From the cell containing the given text, extract its center point as (X, Y) coordinate. 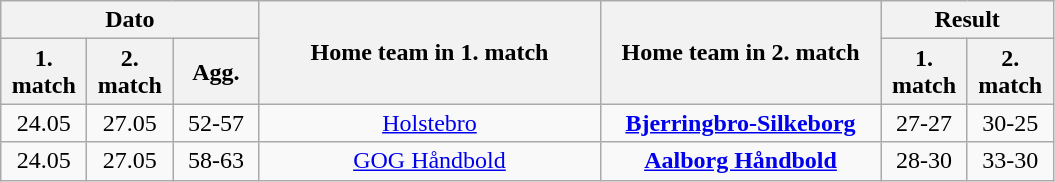
27-27 (924, 123)
Result (967, 20)
33-30 (1010, 161)
30-25 (1010, 123)
52-57 (216, 123)
58-63 (216, 161)
Holstebro (430, 123)
28-30 (924, 161)
Home team in 2. match (740, 52)
Agg. (216, 72)
Dato (130, 20)
Home team in 1. match (430, 52)
Aalborg Håndbold (740, 161)
Bjerringbro-Silkeborg (740, 123)
GOG Håndbold (430, 161)
